Find where the given text appears and provide that cell's center as [x, y] coordinate. 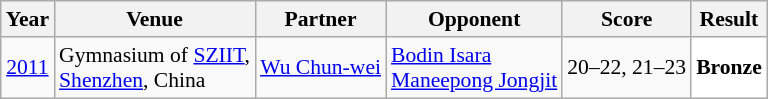
Score [626, 19]
Bodin Isara Maneepong Jongjit [474, 68]
Venue [154, 19]
Gymnasium of SZIIT,Shenzhen, China [154, 68]
Result [729, 19]
2011 [28, 68]
Opponent [474, 19]
Wu Chun-wei [320, 68]
Year [28, 19]
Partner [320, 19]
20–22, 21–23 [626, 68]
Bronze [729, 68]
